For the text-containing cell, return its midpoint in (X, Y) coordinate format. 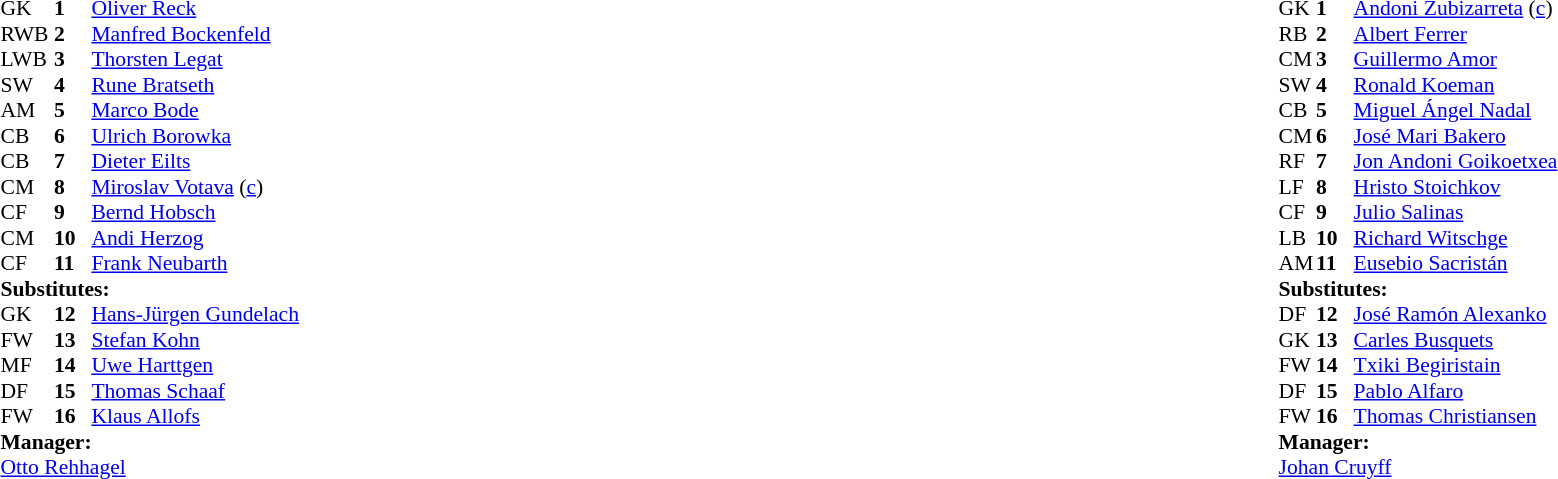
Eusebio Sacristán (1456, 263)
Frank Neubarth (195, 263)
Klaus Allofs (195, 417)
Txiki Begiristain (1456, 365)
Miroslav Votava (c) (195, 187)
LF (1298, 187)
Ronald Koeman (1456, 85)
Manfred Bockenfeld (195, 34)
Carles Busquets (1456, 340)
Thomas Christiansen (1456, 417)
Rune Bratseth (195, 85)
LWB (26, 59)
RF (1298, 161)
Ulrich Borowka (195, 136)
Andi Herzog (195, 238)
Guillermo Amor (1456, 59)
José Mari Bakero (1456, 136)
José Ramón Alexanko (1456, 315)
Uwe Harttgen (195, 365)
Bernd Hobsch (195, 213)
Hans-Jürgen Gundelach (195, 315)
Hristo Stoichkov (1456, 187)
Thorsten Legat (195, 59)
Miguel Ángel Nadal (1456, 111)
Stefan Kohn (195, 340)
MF (26, 365)
Dieter Eilts (195, 161)
RWB (26, 34)
Albert Ferrer (1456, 34)
Marco Bode (195, 111)
RB (1298, 34)
Jon Andoni Goikoetxea (1456, 161)
Thomas Schaaf (195, 391)
Pablo Alfaro (1456, 391)
LB (1298, 238)
Julio Salinas (1456, 213)
Richard Witschge (1456, 238)
